Return (X, Y) of the center of cell containing provided text 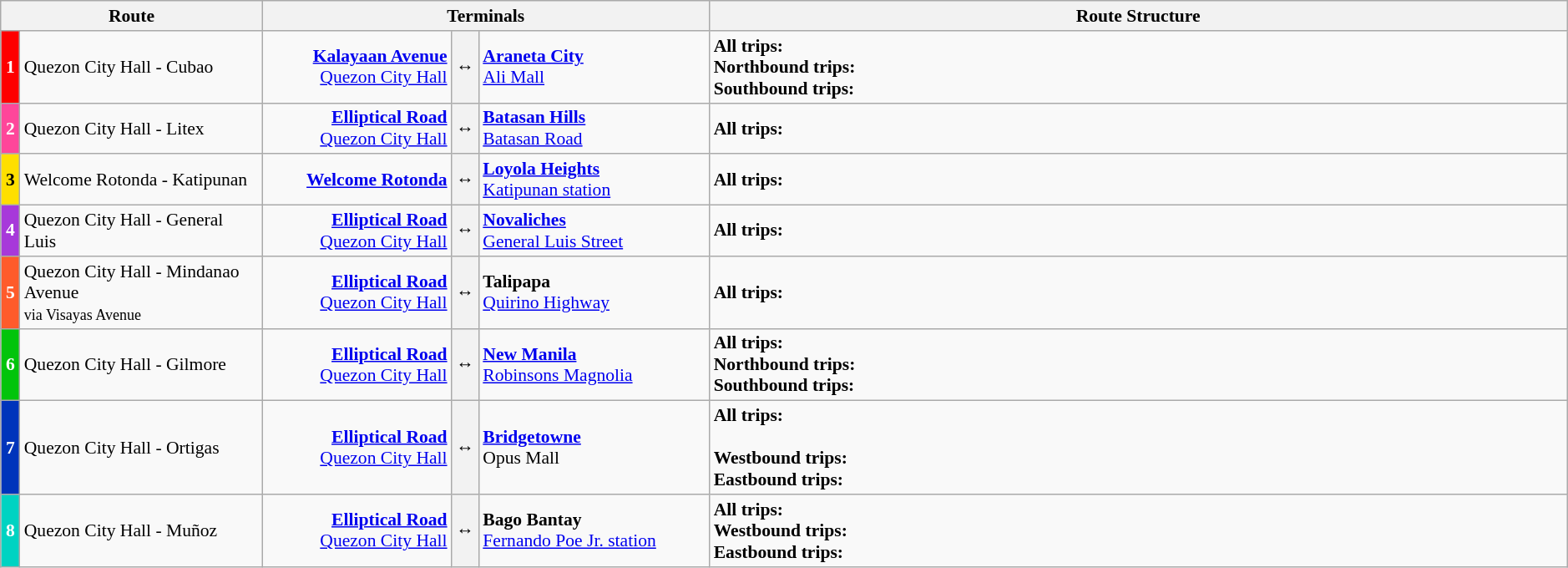
Route (132, 16)
BridgetowneOpus Mall (594, 448)
Araneta CityAli Mall (594, 67)
Quezon City Hall - Mindanao Avenuevia Visayas Avenue (141, 292)
7 (10, 448)
New ManilaRobinsons Magnolia (594, 364)
3 (10, 180)
Welcome Rotonda (357, 180)
1 (10, 67)
8 (10, 531)
Terminals (486, 16)
Quezon City Hall - Gilmore (141, 364)
Route Structure (1139, 16)
Bago BantayFernando Poe Jr. station (594, 531)
TalipapaQuirino Highway (594, 292)
5 (10, 292)
Quezon City Hall - Litex (141, 129)
Quezon City Hall - Ortigas (141, 448)
Batasan HillsBatasan Road (594, 129)
Quezon City Hall - General Luis (141, 231)
Loyola HeightsKatipunan station (594, 180)
Kalayaan AvenueQuezon City Hall (357, 67)
6 (10, 364)
2 (10, 129)
Welcome Rotonda - Katipunan (141, 180)
Quezon City Hall - Cubao (141, 67)
NovalichesGeneral Luis Street (594, 231)
4 (10, 231)
Quezon City Hall - Muñoz (141, 531)
